Return [X, Y] of the center of cell containing provided text 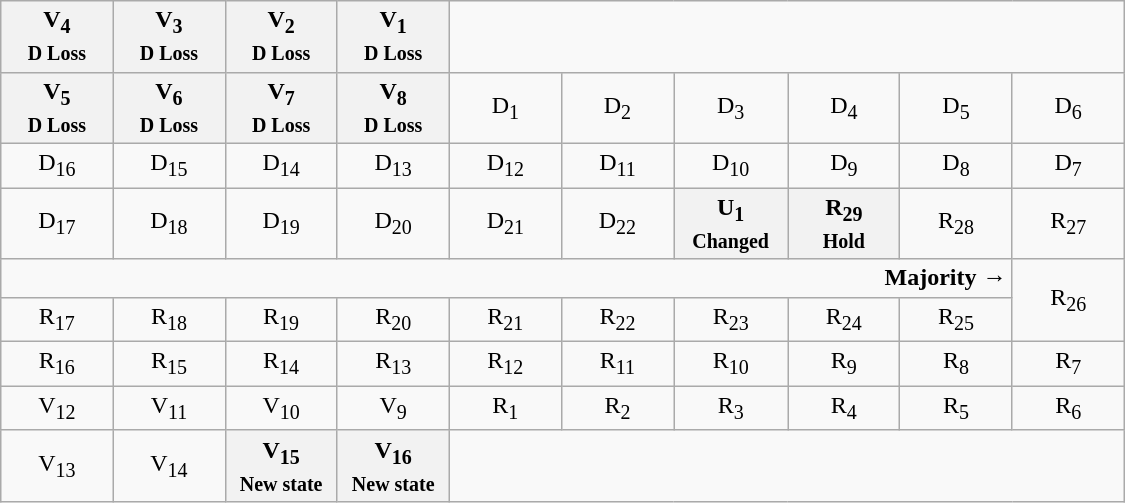
R20 [393, 319]
R27 [1068, 224]
V14 [169, 466]
V5D Loss [57, 108]
D1 [505, 108]
R23 [731, 319]
D22 [617, 224]
D15 [169, 165]
D6 [1068, 108]
D5 [956, 108]
V11 [169, 408]
R17 [57, 319]
V8D Loss [393, 108]
V15New state [281, 466]
V2D Loss [281, 36]
D20 [393, 224]
V13 [57, 466]
R26 [1068, 300]
V12 [57, 408]
U1Changed [731, 224]
D14 [281, 165]
R13 [393, 364]
R6 [1068, 408]
R5 [956, 408]
V9 [393, 408]
V1D Loss [393, 36]
R8 [956, 364]
D3 [731, 108]
R11 [617, 364]
R7 [1068, 364]
R18 [169, 319]
R22 [617, 319]
R16 [57, 364]
R15 [169, 364]
V4D Loss [57, 36]
R4 [844, 408]
R21 [505, 319]
R2 [617, 408]
D12 [505, 165]
D7 [1068, 165]
Majority → [506, 278]
D4 [844, 108]
D16 [57, 165]
R25 [956, 319]
R14 [281, 364]
R12 [505, 364]
D18 [169, 224]
D19 [281, 224]
R1 [505, 408]
R10 [731, 364]
D2 [617, 108]
R29Hold [844, 224]
D8 [956, 165]
V3D Loss [169, 36]
D10 [731, 165]
D17 [57, 224]
V6D Loss [169, 108]
V7D Loss [281, 108]
R3 [731, 408]
R24 [844, 319]
D13 [393, 165]
V10 [281, 408]
R9 [844, 364]
D21 [505, 224]
D9 [844, 165]
R28 [956, 224]
V16New state [393, 466]
D11 [617, 165]
R19 [281, 319]
